From the cell containing the given text, extract its center point as [x, y] coordinate. 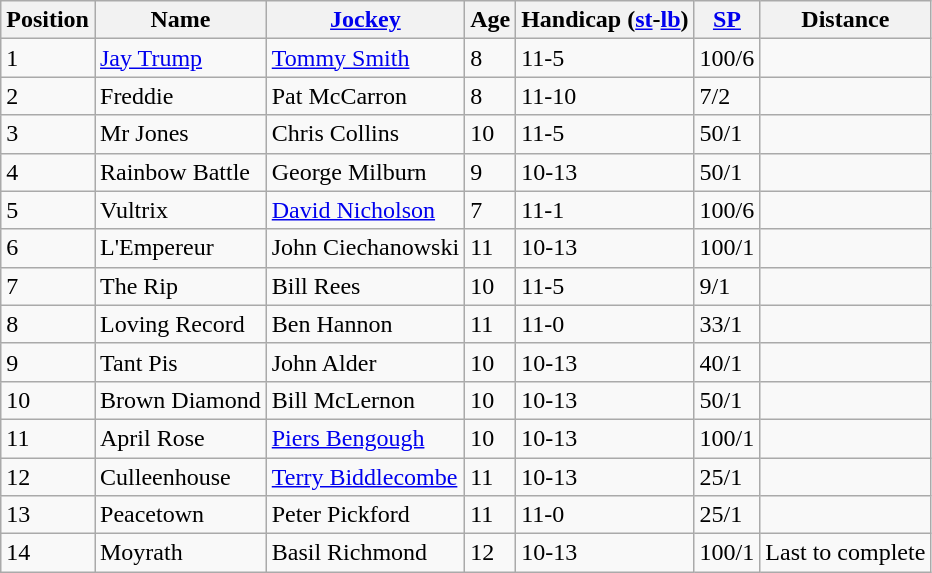
John Alder [365, 362]
11-10 [605, 96]
Mr Jones [180, 134]
David Nicholson [365, 210]
Basil Richmond [365, 553]
Distance [846, 20]
Peacetown [180, 515]
5 [48, 210]
6 [48, 248]
April Rose [180, 438]
Position [48, 20]
33/1 [727, 324]
Brown Diamond [180, 400]
Terry Biddlecombe [365, 477]
Piers Bengough [365, 438]
Chris Collins [365, 134]
Freddie [180, 96]
L'Empereur [180, 248]
Tant Pis [180, 362]
4 [48, 172]
2 [48, 96]
Moyrath [180, 553]
Loving Record [180, 324]
John Ciechanowski [365, 248]
Bill McLernon [365, 400]
Last to complete [846, 553]
14 [48, 553]
Name [180, 20]
Jay Trump [180, 58]
Peter Pickford [365, 515]
1 [48, 58]
13 [48, 515]
Age [490, 20]
Pat McCarron [365, 96]
SP [727, 20]
The Rip [180, 286]
Tommy Smith [365, 58]
Handicap (st-lb) [605, 20]
40/1 [727, 362]
Jockey [365, 20]
Ben Hannon [365, 324]
Bill Rees [365, 286]
Vultrix [180, 210]
9/1 [727, 286]
7/2 [727, 96]
11-1 [605, 210]
Rainbow Battle [180, 172]
Culleenhouse [180, 477]
George Milburn [365, 172]
3 [48, 134]
